Determine the (X, Y) coordinate at the center of the cell enclosing the given text.  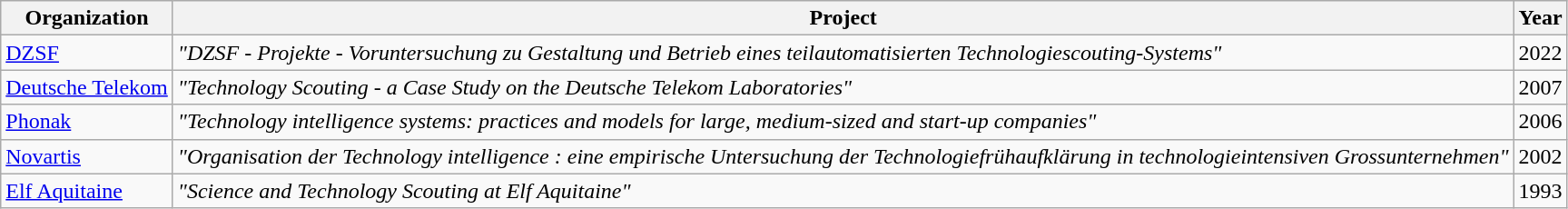
1993 (1540, 191)
2002 (1540, 156)
"DZSF - Projekte - Voruntersuchung zu Gestaltung und Betrieb eines teilautomatisierten Technologiescouting-Systems" (843, 53)
2007 (1540, 87)
2022 (1540, 53)
DZSF (87, 53)
"Organisation der Technology intelligence : eine empirische Untersuchung der Technologiefrühaufklärung in technologieintensiven Grossunternehmen" (843, 156)
Deutsche Telekom (87, 87)
Phonak (87, 122)
Elf Aquitaine (87, 191)
Project (843, 18)
Novartis (87, 156)
"Science and Technology Scouting at Elf Aquitaine" (843, 191)
2006 (1540, 122)
Organization (87, 18)
Year (1540, 18)
"Technology intelligence systems: practices and models for large, medium-sized and start-up companies" (843, 122)
"Technology Scouting - a Case Study on the Deutsche Telekom Laboratories" (843, 87)
